Find where the given text appears and provide that cell's center as (x, y) coordinate. 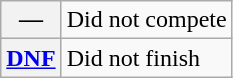
Did not finish (146, 58)
— (31, 20)
Did not compete (146, 20)
DNF (31, 58)
